Output the (X, Y) coordinate of the center of the cell containing the given text.  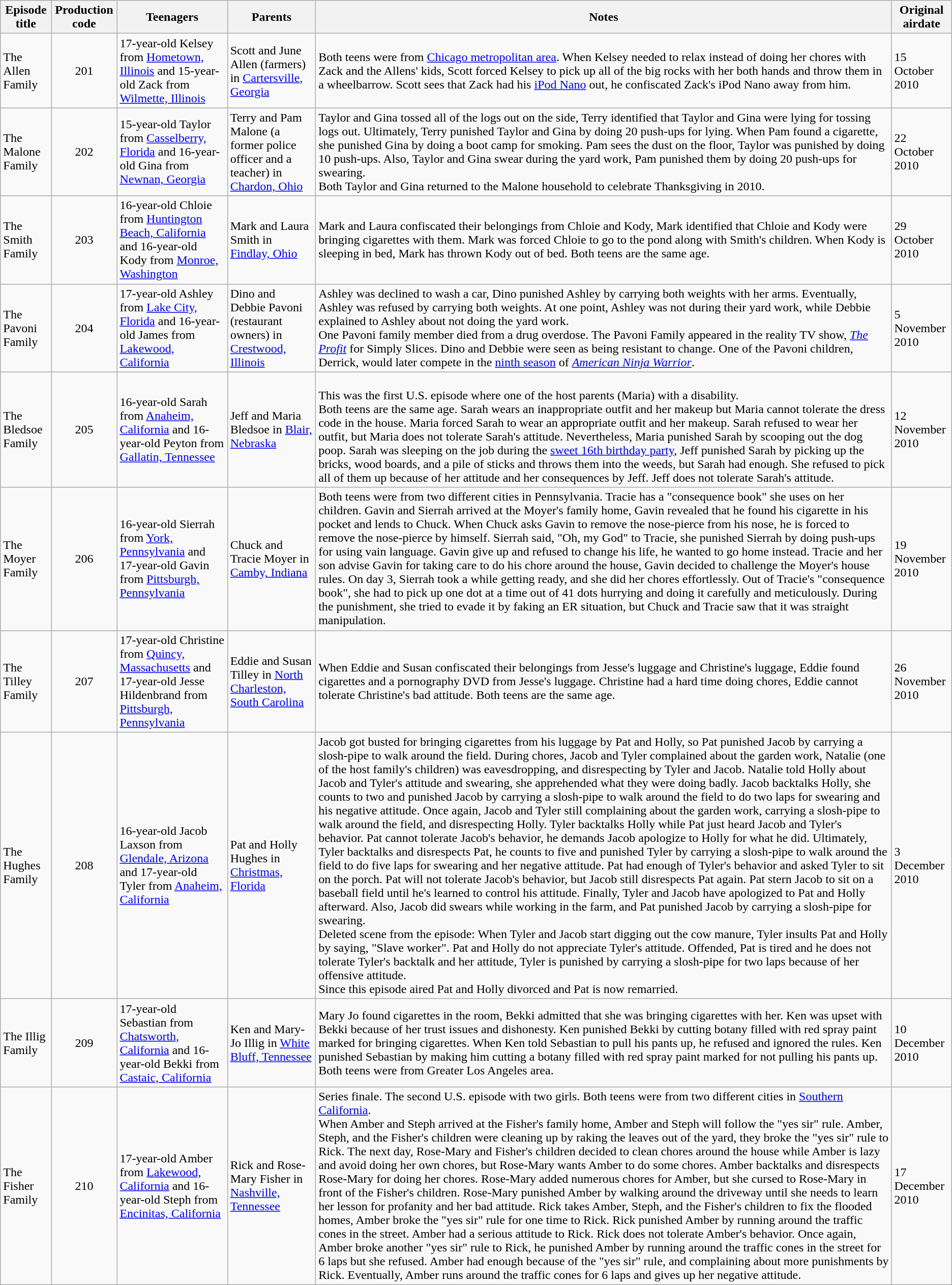
The Tilley Family (26, 681)
17-year-old Christine from Quincy, Massachusetts and 17-year-old Jesse Hildenbrand from Pittsburgh, Pennsylvania (172, 681)
The Fisher Family (26, 1185)
208 (84, 865)
The Smith Family (26, 240)
19 November 2010 (921, 559)
The Malone Family (26, 152)
17 December 2010 (921, 1185)
17-year-old Ashley from Lake City, Florida and 16-year-old James from Lakewood, California (172, 328)
Eddie and Susan Tilley in North Charleston, South Carolina (272, 681)
26 November 2010 (921, 681)
The Bledsoe Family (26, 429)
17-year-old Amber from Lakewood, California and 16-year-old Steph from Encinitas, California (172, 1185)
Dino and Debbie Pavoni (restaurant owners) in Crestwood, Illinois (272, 328)
Rick and Rose-Mary Fisher in Nashville, Tennessee (272, 1185)
Notes (604, 17)
16-year-old Sierrah from York, Pennsylvania and 17-year-old Gavin from Pittsburgh, Pennsylvania (172, 559)
The Allen Family (26, 71)
16-year-old Jacob Laxson from Glendale, Arizona and 17-year-old Tyler from Anaheim, California (172, 865)
Jeff and Maria Bledsoe in Blair, Nebraska (272, 429)
206 (84, 559)
207 (84, 681)
203 (84, 240)
Pat and Holly Hughes in Christmas, Florida (272, 865)
202 (84, 152)
The Illig Family (26, 1043)
201 (84, 71)
Original airdate (921, 17)
12 November 2010 (921, 429)
29 October 2010 (921, 240)
The Pavoni Family (26, 328)
15-year-old Taylor from Casselberry, Florida and 16-year-old Gina from Newnan, Georgia (172, 152)
Scott and June Allen (farmers) in Cartersville, Georgia (272, 71)
Production code (84, 17)
16-year-old Sarah from Anaheim, California and 16-year-old Peyton from Gallatin, Tennessee (172, 429)
Teenagers (172, 17)
16-year-old Chloie from Huntington Beach, California and 16-year-old Kody from Monroe, Washington (172, 240)
The Hughes Family (26, 865)
Mark and Laura Smith in Findlay, Ohio (272, 240)
5 November 2010 (921, 328)
Ken and Mary-Jo Illig in White Bluff, Tennessee (272, 1043)
15 October 2010 (921, 71)
205 (84, 429)
Chuck and Tracie Moyer in Camby, Indiana (272, 559)
The Moyer Family (26, 559)
209 (84, 1043)
210 (84, 1185)
204 (84, 328)
10 December 2010 (921, 1043)
Terry and Pam Malone (a former police officer and a teacher) in Chardon, Ohio (272, 152)
17-year-old Kelsey from Hometown, Illinois and 15-year-old Zack from Wilmette, Illinois (172, 71)
17-year-old Sebastian from Chatsworth, California and 16-year-old Bekki from Castaic, California (172, 1043)
3 December 2010 (921, 865)
Episode title (26, 17)
Parents (272, 17)
22 October 2010 (921, 152)
